Identify which cell holds the provided text, then report its (x, y) central coordinate. 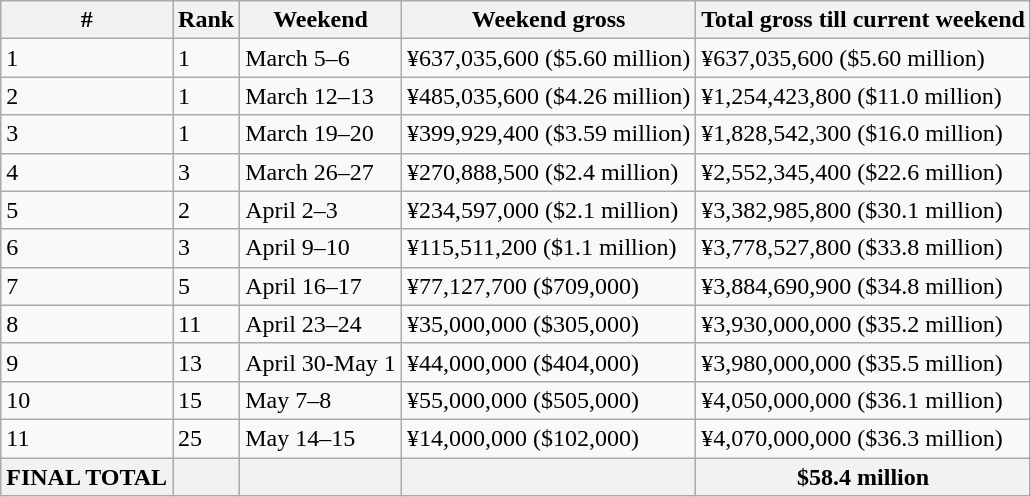
Total gross till current weekend (864, 20)
¥3,778,527,800 ($33.8 million) (864, 248)
¥77,127,700 ($709,000) (548, 286)
Rank (206, 20)
¥55,000,000 ($505,000) (548, 400)
13 (206, 362)
¥3,980,000,000 ($35.5 million) (864, 362)
¥399,929,400 ($3.59 million) (548, 134)
¥1,254,423,800 ($11.0 million) (864, 96)
May 14–15 (321, 438)
¥4,070,000,000 ($36.3 million) (864, 438)
¥3,930,000,000 ($35.2 million) (864, 324)
¥4,050,000,000 ($36.1 million) (864, 400)
4 (87, 172)
¥2,552,345,400 ($22.6 million) (864, 172)
$58.4 million (864, 477)
10 (87, 400)
¥115,511,200 ($1.1 million) (548, 248)
March 26–27 (321, 172)
FINAL TOTAL (87, 477)
April 9–10 (321, 248)
¥485,035,600 ($4.26 million) (548, 96)
¥14,000,000 ($102,000) (548, 438)
March 5–6 (321, 58)
¥270,888,500 ($2.4 million) (548, 172)
Weekend (321, 20)
¥234,597,000 ($2.1 million) (548, 210)
April 30-May 1 (321, 362)
# (87, 20)
May 7–8 (321, 400)
6 (87, 248)
7 (87, 286)
Weekend gross (548, 20)
April 2–3 (321, 210)
March 19–20 (321, 134)
9 (87, 362)
¥3,884,690,900 ($34.8 million) (864, 286)
8 (87, 324)
March 12–13 (321, 96)
April 23–24 (321, 324)
25 (206, 438)
¥3,382,985,800 ($30.1 million) (864, 210)
15 (206, 400)
¥1,828,542,300 ($16.0 million) (864, 134)
¥35,000,000 ($305,000) (548, 324)
April 16–17 (321, 286)
¥44,000,000 ($404,000) (548, 362)
